Find where the given text appears and provide that cell's center as [x, y] coordinate. 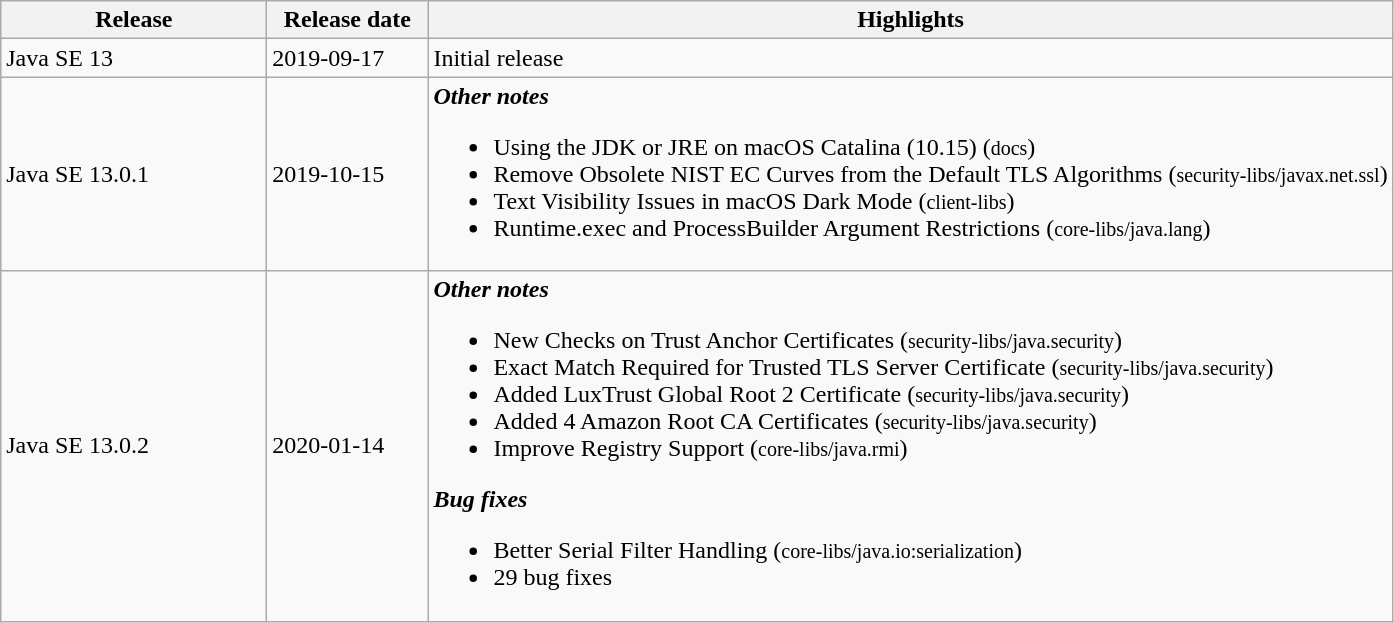
Initial release [910, 58]
Java SE 13.0.2 [134, 446]
Java SE 13.0.1 [134, 174]
2020-01-14 [348, 446]
Highlights [910, 20]
2019-10-15 [348, 174]
Release [134, 20]
Java SE 13 [134, 58]
Release date [348, 20]
2019-09-17 [348, 58]
